Scan for the cell matching the given text and deliver its (x, y) coordinate at center. 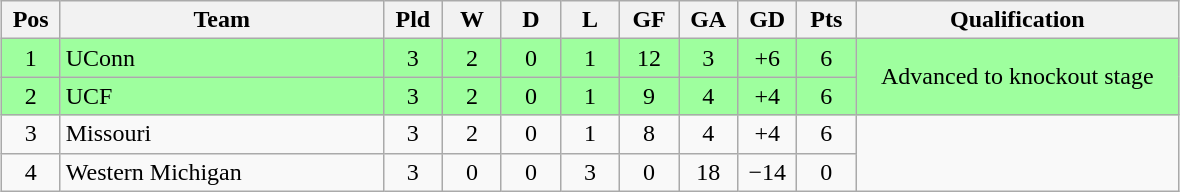
GD (768, 20)
Pld (412, 20)
9 (650, 96)
UCF (222, 96)
D (530, 20)
GA (708, 20)
W (472, 20)
L (590, 20)
8 (650, 134)
Missouri (222, 134)
Pos (30, 20)
−14 (768, 172)
18 (708, 172)
Pts (826, 20)
12 (650, 58)
Team (222, 20)
UConn (222, 58)
+6 (768, 58)
Western Michigan (222, 172)
Qualification (1018, 20)
GF (650, 20)
Advanced to knockout stage (1018, 77)
